Provide the (X, Y) coordinate of the cell's center where the given text is located.  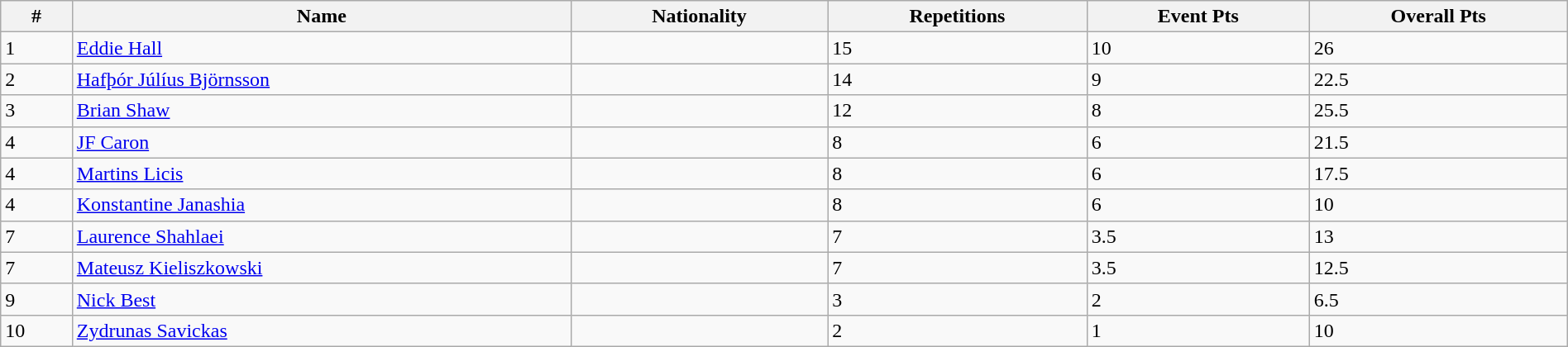
Mateusz Kieliszkowski (321, 268)
25.5 (1438, 111)
JF Caron (321, 142)
Zydrunas Savickas (321, 330)
Event Pts (1198, 17)
Nick Best (321, 299)
6.5 (1438, 299)
15 (958, 48)
21.5 (1438, 142)
Laurence Shahlaei (321, 236)
12 (958, 111)
Overall Pts (1438, 17)
Repetitions (958, 17)
Brian Shaw (321, 111)
Name (321, 17)
Eddie Hall (321, 48)
Konstantine Janashia (321, 205)
22.5 (1438, 79)
26 (1438, 48)
17.5 (1438, 173)
14 (958, 79)
Hafþór Júlíus Björnsson (321, 79)
12.5 (1438, 268)
Nationality (699, 17)
Martins Licis (321, 173)
13 (1438, 236)
# (36, 17)
